From the cell containing the given text, extract its center point as (X, Y) coordinate. 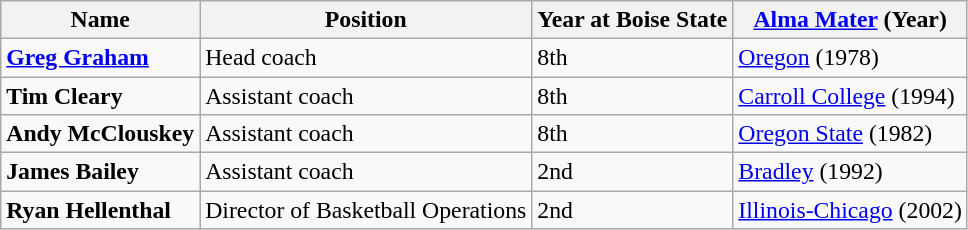
Andy McClouskey (100, 133)
Position (366, 20)
Illinois-Chicago (2002) (850, 209)
Year at Boise State (632, 20)
Greg Graham (100, 58)
James Bailey (100, 171)
Head coach (366, 58)
Director of Basketball Operations (366, 209)
Alma Mater (Year) (850, 20)
Tim Cleary (100, 96)
Oregon State (1982) (850, 133)
Bradley (1992) (850, 171)
Name (100, 20)
Oregon (1978) (850, 58)
Carroll College (1994) (850, 96)
Ryan Hellenthal (100, 209)
